For the text-containing cell, return its midpoint in (X, Y) coordinate format. 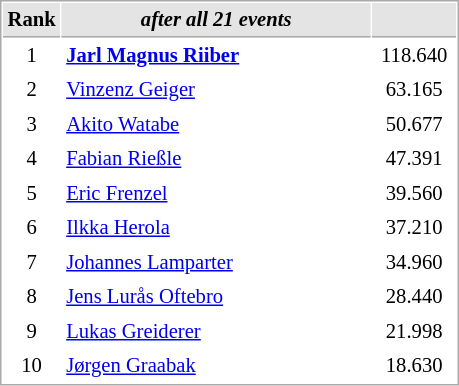
Fabian Rießle (216, 158)
8 (32, 296)
Rank (32, 20)
3 (32, 124)
18.630 (414, 366)
28.440 (414, 296)
Johannes Lamparter (216, 262)
after all 21 events (216, 20)
37.210 (414, 228)
63.165 (414, 90)
34.960 (414, 262)
118.640 (414, 56)
1 (32, 56)
50.677 (414, 124)
6 (32, 228)
Akito Watabe (216, 124)
21.998 (414, 332)
5 (32, 194)
4 (32, 158)
7 (32, 262)
Jens Lurås Oftebro (216, 296)
Eric Frenzel (216, 194)
Jarl Magnus Riiber (216, 56)
Vinzenz Geiger (216, 90)
10 (32, 366)
9 (32, 332)
Ilkka Herola (216, 228)
Lukas Greiderer (216, 332)
47.391 (414, 158)
Jørgen Graabak (216, 366)
39.560 (414, 194)
2 (32, 90)
